Identify which cell holds the provided text, then report its [X, Y] central coordinate. 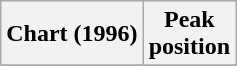
Chart (1996) [72, 34]
Peakposition [189, 34]
